Output the (x, y) coordinate of the center of the cell containing the given text.  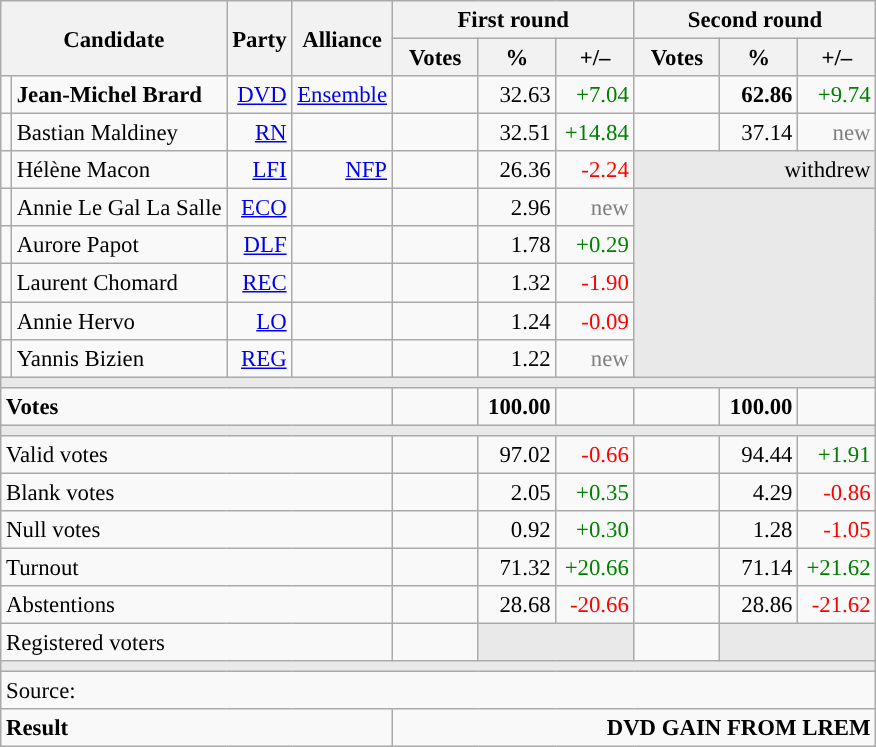
RN (260, 133)
Valid votes (197, 455)
ECO (260, 208)
1.28 (759, 530)
Party (260, 38)
DLF (260, 245)
1.78 (517, 245)
+7.04 (595, 95)
Bastian Maldiney (119, 133)
32.63 (517, 95)
28.68 (517, 605)
0.92 (517, 530)
28.86 (759, 605)
LFI (260, 170)
+21.62 (837, 567)
94.44 (759, 455)
Annie Hervo (119, 321)
+20.66 (595, 567)
97.02 (517, 455)
-20.66 (595, 605)
+0.35 (595, 492)
DVD GAIN FROM LREM (634, 728)
Ensemble (342, 95)
1.24 (517, 321)
-0.86 (837, 492)
+14.84 (595, 133)
26.36 (517, 170)
Alliance (342, 38)
Source: (438, 691)
-21.62 (837, 605)
2.96 (517, 208)
-1.05 (837, 530)
NFP (342, 170)
Hélène Macon (119, 170)
LO (260, 321)
Laurent Chomard (119, 283)
First round (513, 20)
-2.24 (595, 170)
Second round (755, 20)
71.14 (759, 567)
37.14 (759, 133)
DVD (260, 95)
Null votes (197, 530)
4.29 (759, 492)
Annie Le Gal La Salle (119, 208)
Registered voters (197, 643)
Yannis Bizien (119, 358)
REG (260, 358)
Turnout (197, 567)
1.22 (517, 358)
+0.29 (595, 245)
+0.30 (595, 530)
2.05 (517, 492)
32.51 (517, 133)
Abstentions (197, 605)
Blank votes (197, 492)
+9.74 (837, 95)
62.86 (759, 95)
1.32 (517, 283)
-1.90 (595, 283)
Result (197, 728)
Candidate (114, 38)
+1.91 (837, 455)
-0.09 (595, 321)
REC (260, 283)
Aurore Papot (119, 245)
Jean-Michel Brard (119, 95)
withdrew (755, 170)
-0.66 (595, 455)
71.32 (517, 567)
